Capture the cell that displays the provided text and extract its [x, y] central coordinate. 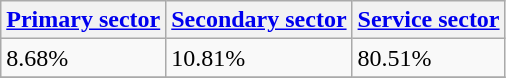
Service sector [428, 20]
Secondary sector [259, 20]
Primary sector [84, 20]
10.81% [259, 58]
8.68% [84, 58]
80.51% [428, 58]
